Extract the [x, y] coordinate from the center of the cell holding the provided text.  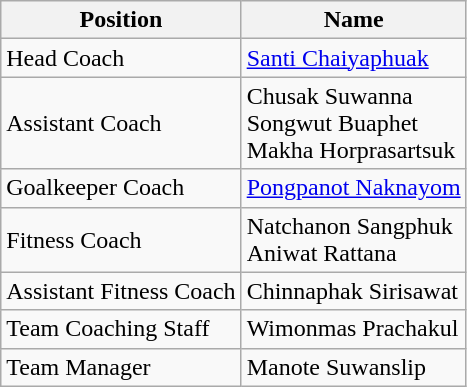
Name [354, 20]
Wimonmas Prachakul [354, 329]
Santi Chaiyaphuak [354, 58]
Fitness Coach [121, 240]
Chusak Suwanna Songwut Buaphet Makha Horprasartsuk [354, 123]
Chinnaphak Sirisawat [354, 291]
Manote Suwanslip [354, 367]
Assistant Fitness Coach [121, 291]
Position [121, 20]
Natchanon Sangphuk Aniwat Rattana [354, 240]
Head Coach [121, 58]
Team Manager [121, 367]
Pongpanot Naknayom [354, 188]
Team Coaching Staff [121, 329]
Assistant Coach [121, 123]
Goalkeeper Coach [121, 188]
